For the text-containing cell, return its midpoint in [X, Y] coordinate format. 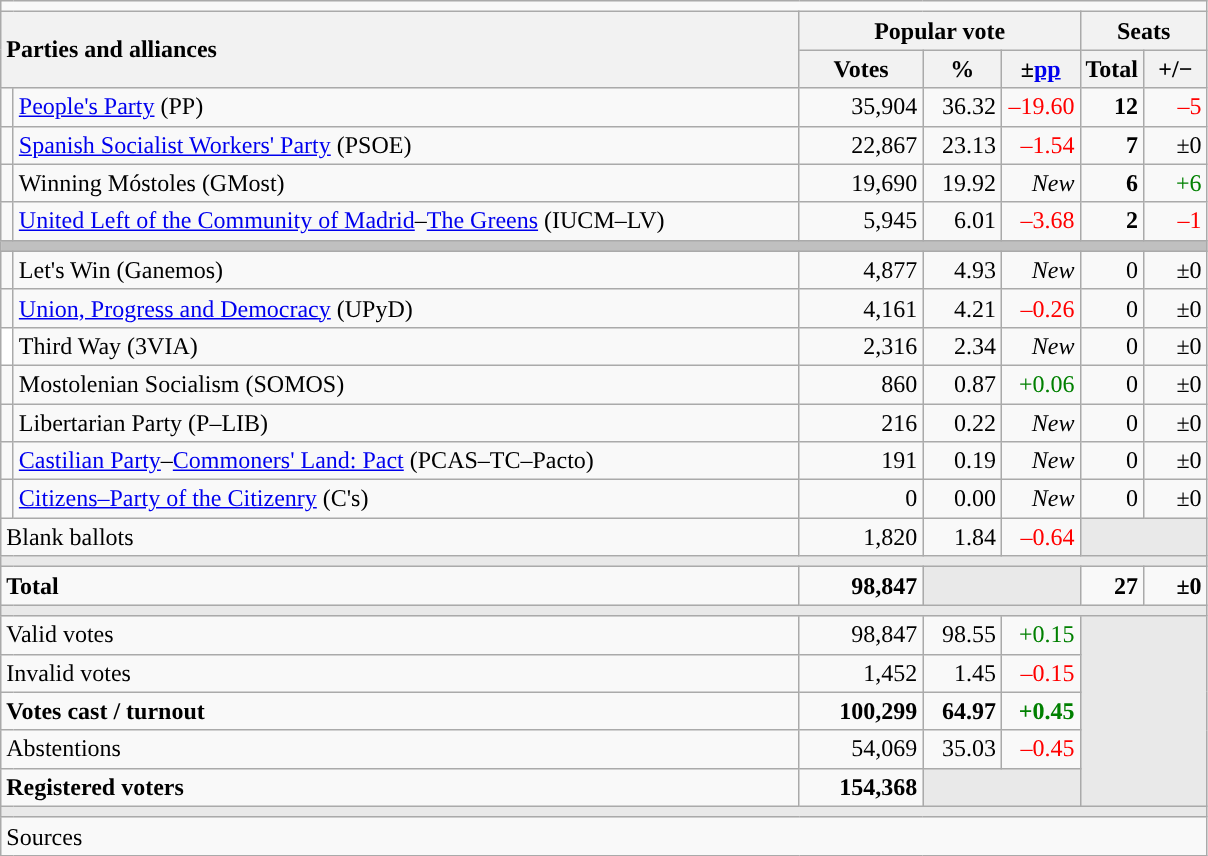
22,867 [861, 145]
0.19 [962, 461]
+0.45 [1040, 711]
2 [1112, 221]
Libertarian Party (P–LIB) [406, 423]
191 [861, 461]
Castilian Party–Commoners' Land: Pact (PCAS–TC–Pacto) [406, 461]
Invalid votes [400, 673]
–1 [1176, 221]
7 [1112, 145]
27 [1112, 586]
4.93 [962, 270]
±pp [1040, 69]
1.84 [962, 537]
Let's Win (Ganemos) [406, 270]
–5 [1176, 107]
Winning Móstoles (GMost) [406, 183]
+0.06 [1040, 384]
Mostolenian Socialism (SOMOS) [406, 384]
Abstentions [400, 749]
64.97 [962, 711]
–3.68 [1040, 221]
+0.15 [1040, 635]
–0.15 [1040, 673]
Registered voters [400, 787]
5,945 [861, 221]
19.92 [962, 183]
Third Way (3VIA) [406, 346]
% [962, 69]
1.45 [962, 673]
2,316 [861, 346]
100,299 [861, 711]
United Left of the Community of Madrid–The Greens (IUCM–LV) [406, 221]
19,690 [861, 183]
Popular vote [940, 31]
860 [861, 384]
Votes cast / turnout [400, 711]
12 [1112, 107]
–0.26 [1040, 308]
–19.60 [1040, 107]
0.87 [962, 384]
36.32 [962, 107]
0.00 [962, 499]
Parties and alliances [400, 50]
35.03 [962, 749]
+6 [1176, 183]
Union, Progress and Democracy (UPyD) [406, 308]
54,069 [861, 749]
35,904 [861, 107]
Citizens–Party of the Citizenry (C's) [406, 499]
4.21 [962, 308]
23.13 [962, 145]
4,877 [861, 270]
154,368 [861, 787]
0.22 [962, 423]
–0.64 [1040, 537]
–0.45 [1040, 749]
Votes [861, 69]
1,452 [861, 673]
Seats [1144, 31]
4,161 [861, 308]
216 [861, 423]
1,820 [861, 537]
Valid votes [400, 635]
98.55 [962, 635]
6 [1112, 183]
Spanish Socialist Workers' Party (PSOE) [406, 145]
Sources [604, 836]
–1.54 [1040, 145]
2.34 [962, 346]
People's Party (PP) [406, 107]
+/− [1176, 69]
Blank ballots [400, 537]
6.01 [962, 221]
